Determine the [x, y] coordinate at the center of the cell enclosing the given text.  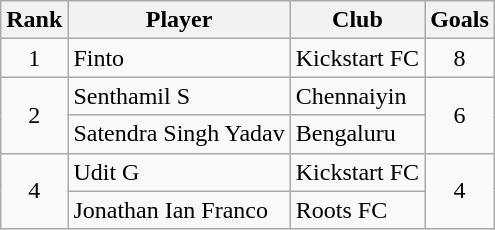
Rank [34, 20]
Club [357, 20]
1 [34, 58]
Jonathan Ian Franco [179, 210]
Roots FC [357, 210]
Satendra Singh Yadav [179, 134]
Udit G [179, 172]
2 [34, 115]
8 [460, 58]
Goals [460, 20]
Senthamil S [179, 96]
Finto [179, 58]
6 [460, 115]
Bengaluru [357, 134]
Player [179, 20]
Chennaiyin [357, 96]
